Return the [x, y] coordinate for the center point of the cell that contains the specified text.  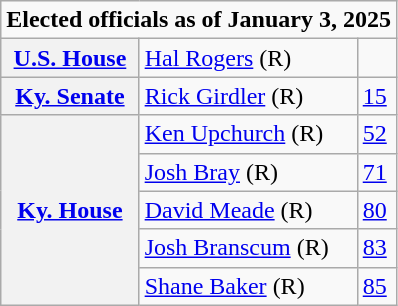
85 [376, 286]
52 [376, 134]
Hal Rogers (R) [248, 58]
Elected officials as of January 3, 2025 [199, 20]
80 [376, 210]
Ky. House [70, 210]
Shane Baker (R) [248, 286]
U.S. House [70, 58]
Rick Girdler (R) [248, 96]
Ken Upchurch (R) [248, 134]
15 [376, 96]
71 [376, 172]
David Meade (R) [248, 210]
Josh Branscum (R) [248, 248]
Ky. Senate [70, 96]
Josh Bray (R) [248, 172]
83 [376, 248]
